Extract the (X, Y) coordinate from the center of the cell holding the provided text.  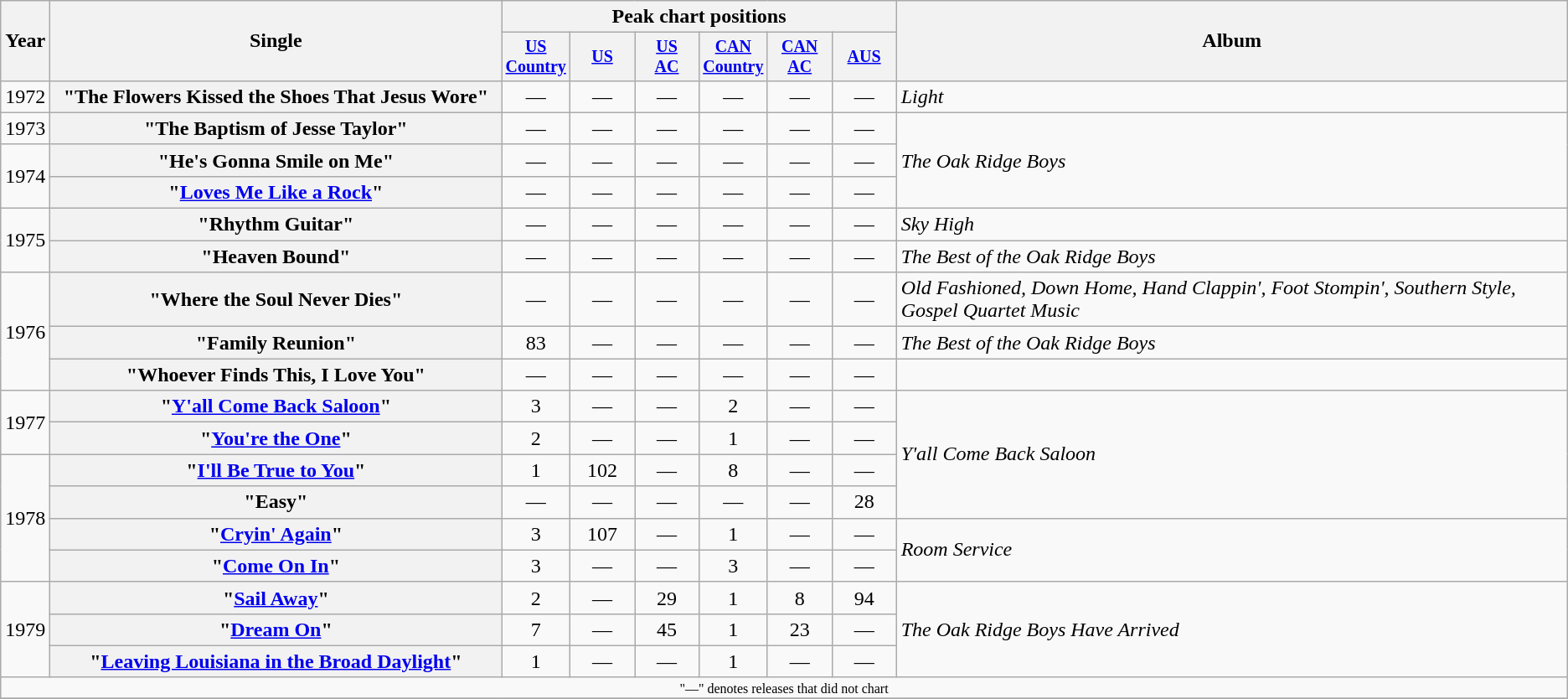
USCountry (536, 57)
23 (799, 629)
The Oak Ridge Boys (1231, 160)
Light (1231, 96)
US (603, 57)
7 (536, 629)
"Cryin' Again" (276, 534)
102 (603, 470)
1973 (25, 128)
Year (25, 41)
1979 (25, 629)
"I'll Be True to You" (276, 470)
Album (1231, 41)
"Whoever Finds This, I Love You" (276, 375)
USAC (667, 57)
83 (536, 343)
45 (667, 629)
Single (276, 41)
"Sail Away" (276, 598)
"The Baptism of Jesse Taylor" (276, 128)
Y'all Come Back Saloon (1231, 454)
1972 (25, 96)
94 (864, 598)
1974 (25, 176)
1975 (25, 241)
Peak chart positions (699, 17)
"—" denotes releases that did not chart (784, 687)
"Heaven Bound" (276, 256)
"You're the One" (276, 438)
"Easy" (276, 502)
CANAC (799, 57)
"Come On In" (276, 566)
AUS (864, 57)
"Loves Me Like a Rock" (276, 192)
"Dream On" (276, 629)
"Y'all Come Back Saloon" (276, 406)
"Family Reunion" (276, 343)
29 (667, 598)
28 (864, 502)
1977 (25, 422)
"The Flowers Kissed the Shoes That Jesus Wore" (276, 96)
"He's Gonna Smile on Me" (276, 160)
"Rhythm Guitar" (276, 225)
Room Service (1231, 550)
Old Fashioned, Down Home, Hand Clappin', Foot Stompin', Southern Style, Gospel Quartet Music (1231, 300)
1976 (25, 332)
1978 (25, 518)
107 (603, 534)
Sky High (1231, 225)
"Leaving Louisiana in the Broad Daylight" (276, 661)
"Where the Soul Never Dies" (276, 300)
The Oak Ridge Boys Have Arrived (1231, 629)
CANCountry (733, 57)
